Pinpoint the cell where the given text exists, returning its [x, y] midpoint coordinate. 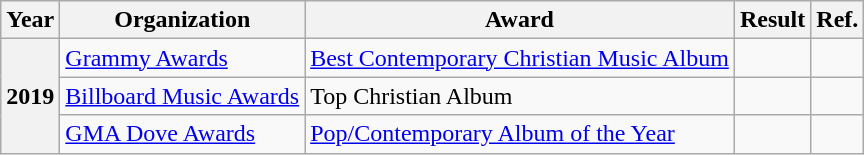
Organization [182, 20]
Award [520, 20]
Ref. [838, 20]
Pop/Contemporary Album of the Year [520, 134]
GMA Dove Awards [182, 134]
Best Contemporary Christian Music Album [520, 58]
Billboard Music Awards [182, 96]
Year [30, 20]
Result [772, 20]
Top Christian Album [520, 96]
2019 [30, 96]
Grammy Awards [182, 58]
